Find where the given text appears and provide that cell's center as (X, Y) coordinate. 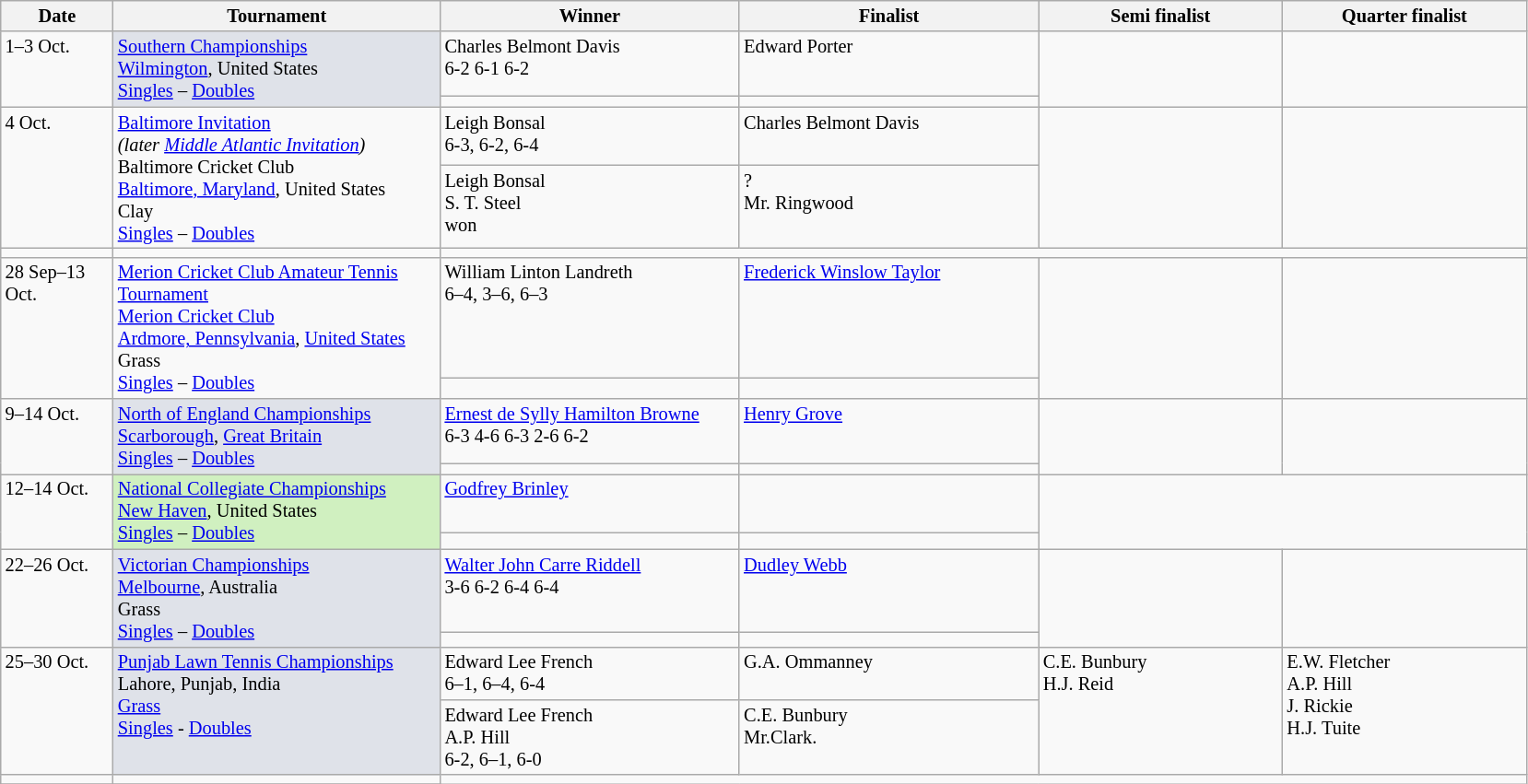
Winner (590, 16)
9–14 Oct. (57, 437)
28 Sep–13 Oct. (57, 328)
Finalist (888, 16)
Merion Cricket Club Amateur Tennis TournamentMerion Cricket ClubArdmore, Pennsylvania, United StatesGrassSingles – Doubles (276, 328)
Henry Grove (888, 431)
25–30 Oct. (57, 711)
Edward Lee French 6–1, 6–4, 6-4 (590, 673)
Walter John Carre Riddell3-6 6-2 6-4 6-4 (590, 591)
C.E. Bunbury Mr.Clark. (888, 737)
Edward Porter (888, 64)
Ernest de Sylly Hamilton Browne6-3 4-6 6-3 2-6 6-2 (590, 431)
Frederick Winslow Taylor (888, 318)
Punjab Lawn Tennis ChampionshipsLahore, Punjab, IndiaGrassSingles - Doubles (276, 711)
? Mr. Ringwood (888, 206)
Baltimore Invitation (later Middle Atlantic Invitation)Baltimore Cricket Club Baltimore, Maryland, United StatesClaySingles – Doubles (276, 178)
22–26 Oct. (57, 598)
Charles Belmont Davis6-2 6-1 6-2 (590, 64)
National Collegiate Championships New Haven, United StatesSingles – Doubles (276, 511)
E.W. Fletcher A.P. Hill J. Rickie H.J. Tuite (1405, 711)
Leigh Bonsal S. T. Steelwon (590, 206)
Victorian Championships Melbourne, AustraliaGrass Singles – Doubles (276, 598)
Southern ChampionshipsWilmington, United StatesSingles – Doubles (276, 69)
G.A. Ommanney (888, 673)
North of England Championships Scarborough, Great BritainSingles – Doubles (276, 437)
12–14 Oct. (57, 511)
Charles Belmont Davis (888, 136)
Tournament (276, 16)
4 Oct. (57, 178)
C.E. Bunbury H.J. Reid (1161, 711)
Edward Lee French A.P. Hill6-2, 6–1, 6-0 (590, 737)
Dudley Webb (888, 591)
William Linton Landreth6–4, 3–6, 6–3 (590, 318)
1–3 Oct. (57, 69)
Semi finalist (1161, 16)
Quarter finalist (1405, 16)
Leigh Bonsal6-3, 6-2, 6-4 (590, 136)
Godfrey Brinley (590, 503)
Date (57, 16)
